Search for the cell housing the specified text and yield its (x, y) center coordinate. 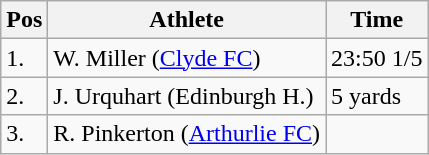
R. Pinkerton (Arthurlie FC) (187, 134)
1. (24, 58)
5 yards (377, 96)
W. Miller (Clyde FC) (187, 58)
23:50 1/5 (377, 58)
J. Urquhart (Edinburgh H.) (187, 96)
2. (24, 96)
3. (24, 134)
Pos (24, 20)
Athlete (187, 20)
Time (377, 20)
